Return (X, Y) of the center of cell containing provided text 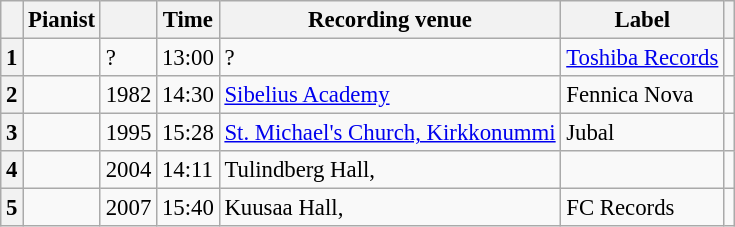
Fennica Nova (642, 95)
14:11 (188, 170)
Sibelius Academy (390, 95)
Pianist (62, 20)
St. Michael's Church, Kirkkonummi (390, 133)
Tulindberg Hall, (390, 170)
Kuusaa Hall, (390, 208)
2007 (128, 208)
15:28 (188, 133)
1 (12, 58)
Jubal (642, 133)
4 (12, 170)
5 (12, 208)
14:30 (188, 95)
Recording venue (390, 20)
13:00 (188, 58)
Label (642, 20)
15:40 (188, 208)
1995 (128, 133)
1982 (128, 95)
FC Records (642, 208)
Toshiba Records (642, 58)
3 (12, 133)
Time (188, 20)
2 (12, 95)
2004 (128, 170)
